Output the [x, y] coordinate of the center of the cell containing the given text.  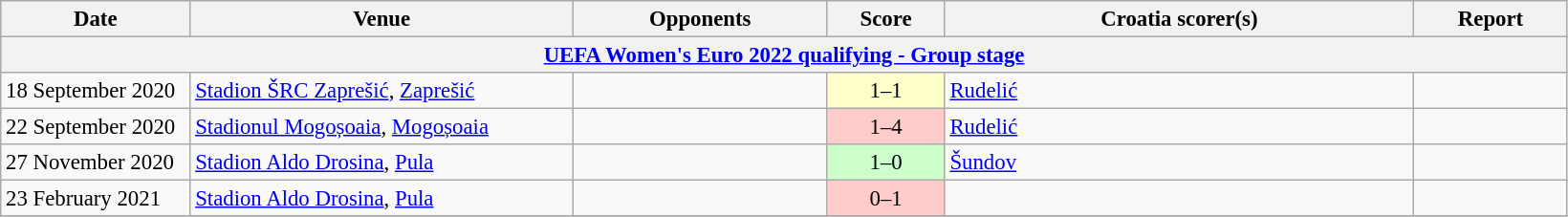
18 September 2020 [96, 91]
Stadionul Mogoșoaia, Mogoșoaia [382, 127]
1–0 [885, 163]
Date [96, 19]
23 February 2021 [96, 199]
Venue [382, 19]
Stadion ŠRC Zaprešić, Zaprešić [382, 91]
Report [1492, 19]
Score [885, 19]
UEFA Women's Euro 2022 qualifying - Group stage [784, 55]
Opponents [700, 19]
22 September 2020 [96, 127]
Šundov [1180, 163]
1–4 [885, 127]
0–1 [885, 199]
Croatia scorer(s) [1180, 19]
1–1 [885, 91]
27 November 2020 [96, 163]
